Search for the cell housing the specified text and yield its [x, y] center coordinate. 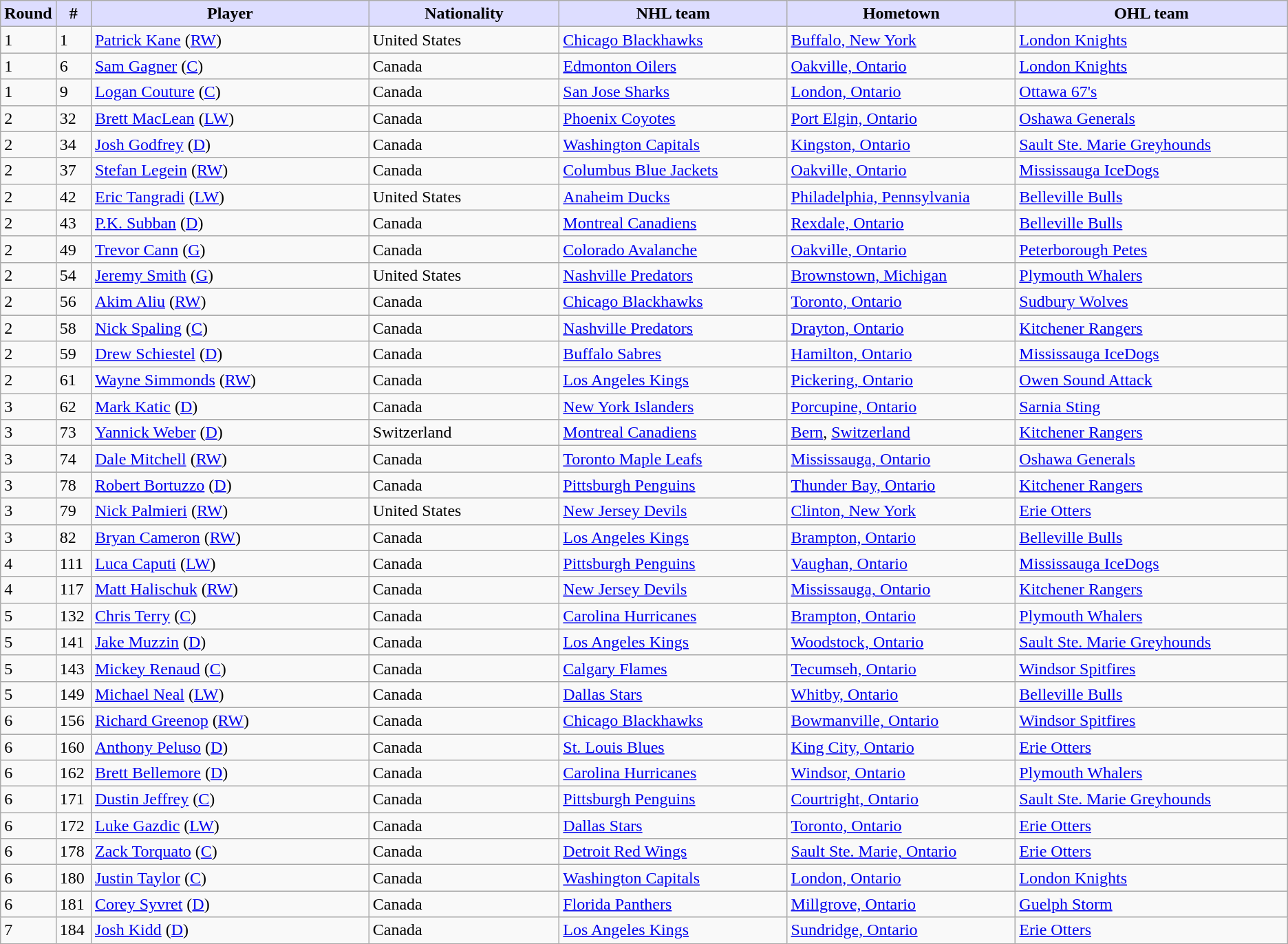
Justin Taylor (C) [230, 878]
P.K. Subban (D) [230, 223]
Bern, Switzerland [901, 433]
Ottawa 67's [1152, 92]
Switzerland [464, 433]
Peterborough Petes [1152, 249]
Jake Muzzin (D) [230, 642]
Toronto Maple Leafs [673, 459]
Patrick Kane (RW) [230, 40]
Guelph Storm [1152, 904]
7 [28, 930]
Luke Gazdic (LW) [230, 826]
Detroit Red Wings [673, 852]
Yannick Weber (D) [230, 433]
Robert Bortuzzo (D) [230, 485]
Rexdale, Ontario [901, 223]
Sudbury Wolves [1152, 301]
Sarnia Sting [1152, 407]
Sundridge, Ontario [901, 930]
Colorado Avalanche [673, 249]
Hometown [901, 14]
Edmonton Oilers [673, 66]
New York Islanders [673, 407]
Mickey Renaud (C) [230, 668]
Port Elgin, Ontario [901, 118]
171 [73, 800]
Mark Katic (D) [230, 407]
Luca Caputi (LW) [230, 564]
160 [73, 747]
178 [73, 852]
St. Louis Blues [673, 747]
Player [230, 14]
172 [73, 826]
Nick Palmieri (RW) [230, 511]
Whitby, Ontario [901, 694]
Thunder Bay, Ontario [901, 485]
Pickering, Ontario [901, 380]
78 [73, 485]
King City, Ontario [901, 747]
Akim Aliu (RW) [230, 301]
37 [73, 171]
Sault Ste. Marie, Ontario [901, 852]
Zack Torquato (C) [230, 852]
Josh Kidd (D) [230, 930]
Wayne Simmonds (RW) [230, 380]
Brett Bellemore (D) [230, 773]
32 [73, 118]
143 [73, 668]
Anaheim Ducks [673, 197]
34 [73, 144]
43 [73, 223]
9 [73, 92]
156 [73, 720]
Trevor Cann (G) [230, 249]
Anthony Peluso (D) [230, 747]
Round [28, 14]
54 [73, 275]
Dustin Jeffrey (C) [230, 800]
184 [73, 930]
Buffalo Sabres [673, 354]
74 [73, 459]
Eric Tangradi (LW) [230, 197]
Bowmanville, Ontario [901, 720]
Phoenix Coyotes [673, 118]
62 [73, 407]
Owen Sound Attack [1152, 380]
Logan Couture (C) [230, 92]
# [73, 14]
Columbus Blue Jackets [673, 171]
Matt Halischuk (RW) [230, 590]
Richard Greenop (RW) [230, 720]
141 [73, 642]
58 [73, 328]
Michael Neal (LW) [230, 694]
180 [73, 878]
San Jose Sharks [673, 92]
NHL team [673, 14]
Jeremy Smith (G) [230, 275]
Calgary Flames [673, 668]
Clinton, New York [901, 511]
OHL team [1152, 14]
Bryan Cameron (RW) [230, 537]
79 [73, 511]
Nationality [464, 14]
Stefan Legein (RW) [230, 171]
Porcupine, Ontario [901, 407]
82 [73, 537]
Florida Panthers [673, 904]
Sam Gagner (C) [230, 66]
Tecumseh, Ontario [901, 668]
Corey Syvret (D) [230, 904]
42 [73, 197]
Vaughan, Ontario [901, 564]
162 [73, 773]
Windsor, Ontario [901, 773]
59 [73, 354]
Philadelphia, Pennsylvania [901, 197]
181 [73, 904]
Nick Spaling (C) [230, 328]
Woodstock, Ontario [901, 642]
Brett MacLean (LW) [230, 118]
Chris Terry (C) [230, 616]
Josh Godfrey (D) [230, 144]
Dale Mitchell (RW) [230, 459]
Millgrove, Ontario [901, 904]
56 [73, 301]
111 [73, 564]
117 [73, 590]
73 [73, 433]
Buffalo, New York [901, 40]
132 [73, 616]
Drayton, Ontario [901, 328]
149 [73, 694]
Drew Schiestel (D) [230, 354]
61 [73, 380]
Kingston, Ontario [901, 144]
Courtright, Ontario [901, 800]
Brownstown, Michigan [901, 275]
49 [73, 249]
Hamilton, Ontario [901, 354]
